Locate the cell with the specified text and output its [X, Y] center coordinate. 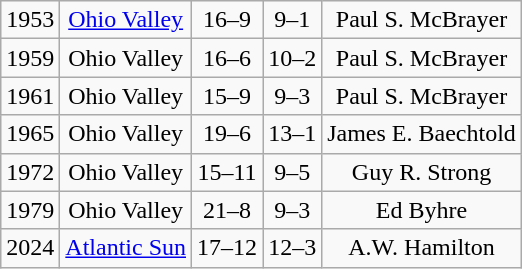
10–2 [292, 58]
1961 [30, 96]
17–12 [228, 248]
Atlantic Sun [126, 248]
1979 [30, 210]
12–3 [292, 248]
Guy R. Strong [422, 172]
9–5 [292, 172]
2024 [30, 248]
15–9 [228, 96]
16–6 [228, 58]
1972 [30, 172]
9–1 [292, 20]
1953 [30, 20]
1965 [30, 134]
13–1 [292, 134]
19–6 [228, 134]
1959 [30, 58]
A.W. Hamilton [422, 248]
15–11 [228, 172]
James E. Baechtold [422, 134]
21–8 [228, 210]
16–9 [228, 20]
Ed Byhre [422, 210]
